Find where the given text appears and provide that cell's center as (x, y) coordinate. 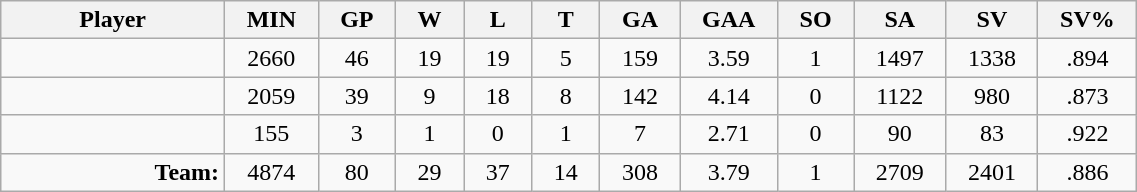
SV% (1088, 20)
4874 (272, 172)
37 (498, 172)
2709 (900, 172)
2059 (272, 96)
1122 (900, 96)
83 (992, 134)
80 (356, 172)
.922 (1088, 134)
GP (356, 20)
2660 (272, 58)
SA (900, 20)
1338 (992, 58)
14 (566, 172)
4.14 (728, 96)
3.79 (728, 172)
9 (430, 96)
155 (272, 134)
GAA (728, 20)
.873 (1088, 96)
2.71 (728, 134)
2401 (992, 172)
.886 (1088, 172)
SO (816, 20)
SV (992, 20)
18 (498, 96)
.894 (1088, 58)
142 (640, 96)
GA (640, 20)
8 (566, 96)
MIN (272, 20)
3.59 (728, 58)
1497 (900, 58)
7 (640, 134)
90 (900, 134)
39 (356, 96)
L (498, 20)
980 (992, 96)
3 (356, 134)
Player (113, 20)
5 (566, 58)
Team: (113, 172)
308 (640, 172)
29 (430, 172)
W (430, 20)
159 (640, 58)
46 (356, 58)
T (566, 20)
